Search for the cell housing the specified text and yield its (x, y) center coordinate. 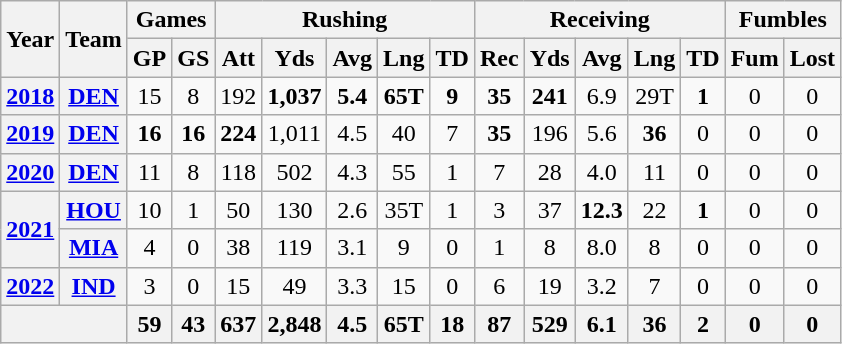
Rushing (345, 20)
Rec (499, 58)
130 (294, 210)
HOU (94, 210)
3.2 (602, 286)
Lost (812, 58)
2021 (30, 229)
119 (294, 248)
Fumbles (782, 20)
2 (703, 324)
6 (499, 286)
3.1 (352, 248)
1,011 (294, 134)
59 (149, 324)
2019 (30, 134)
4.0 (602, 172)
Games (170, 20)
241 (550, 96)
6.1 (602, 324)
22 (654, 210)
Team (94, 39)
6.9 (602, 96)
43 (194, 324)
2,848 (294, 324)
28 (550, 172)
87 (499, 324)
502 (294, 172)
3.3 (352, 286)
29T (654, 96)
637 (238, 324)
49 (294, 286)
12.3 (602, 210)
2022 (30, 286)
10 (149, 210)
Year (30, 39)
IND (94, 286)
55 (404, 172)
19 (550, 286)
MIA (94, 248)
GS (194, 58)
5.6 (602, 134)
2.6 (352, 210)
38 (238, 248)
5.4 (352, 96)
4.3 (352, 172)
192 (238, 96)
Fum (754, 58)
2018 (30, 96)
1,037 (294, 96)
50 (238, 210)
4 (149, 248)
Receiving (600, 20)
529 (550, 324)
18 (452, 324)
8.0 (602, 248)
2020 (30, 172)
37 (550, 210)
35T (404, 210)
GP (149, 58)
Att (238, 58)
118 (238, 172)
224 (238, 134)
196 (550, 134)
40 (404, 134)
